Determine the [X, Y] coordinate at the center of the cell enclosing the given text.  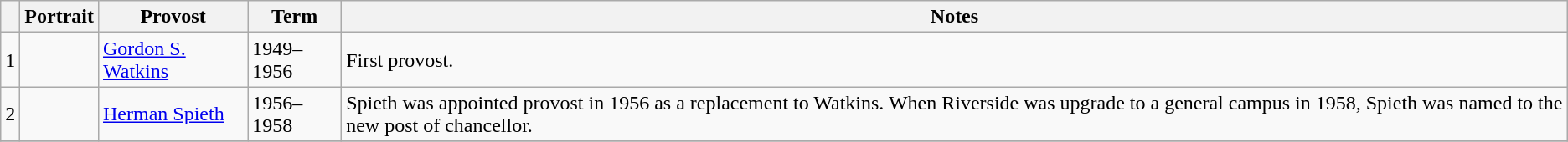
Provost [173, 17]
1 [10, 60]
Herman Spieth [173, 114]
2 [10, 114]
Portrait [59, 17]
1949–1956 [295, 60]
Term [295, 17]
Notes [955, 17]
Gordon S. Watkins [173, 60]
First provost. [955, 60]
1956–1958 [295, 114]
